Scan for the cell matching the given text and deliver its (x, y) coordinate at center. 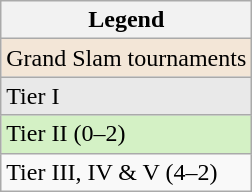
Grand Slam tournaments (126, 58)
Tier I (126, 96)
Legend (126, 20)
Tier III, IV & V (4–2) (126, 172)
Tier II (0–2) (126, 134)
